Output the (X, Y) coordinate of the center of the cell containing the given text.  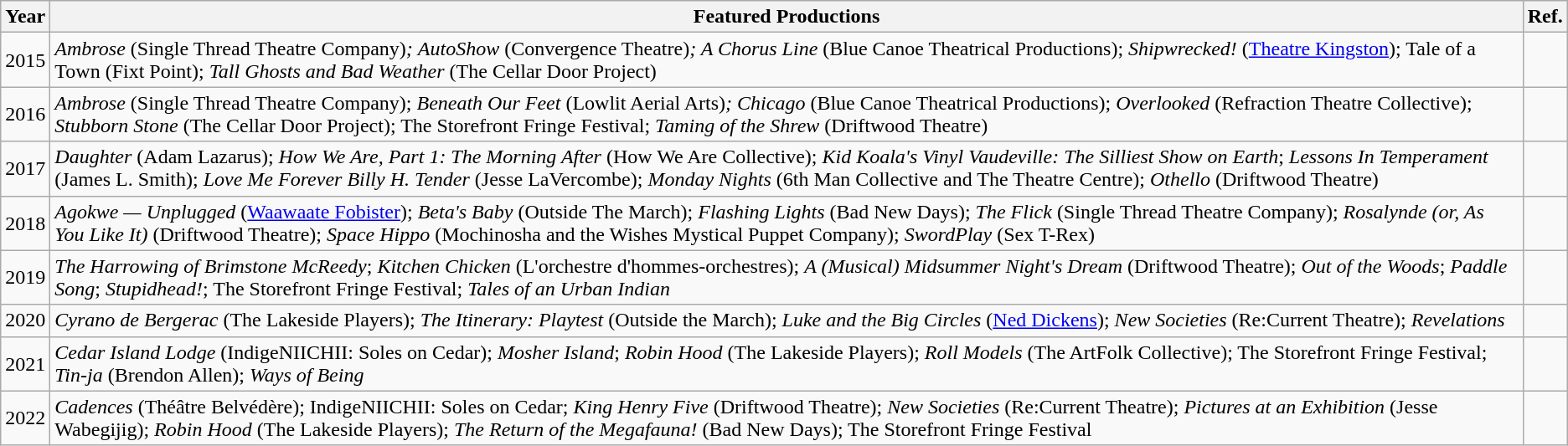
2018 (25, 223)
2022 (25, 418)
2015 (25, 60)
2020 (25, 320)
Featured Productions (787, 17)
2019 (25, 278)
2017 (25, 169)
2016 (25, 114)
Ref. (1545, 17)
2021 (25, 363)
Year (25, 17)
